Determine the [X, Y] coordinate at the center of the cell enclosing the given text.  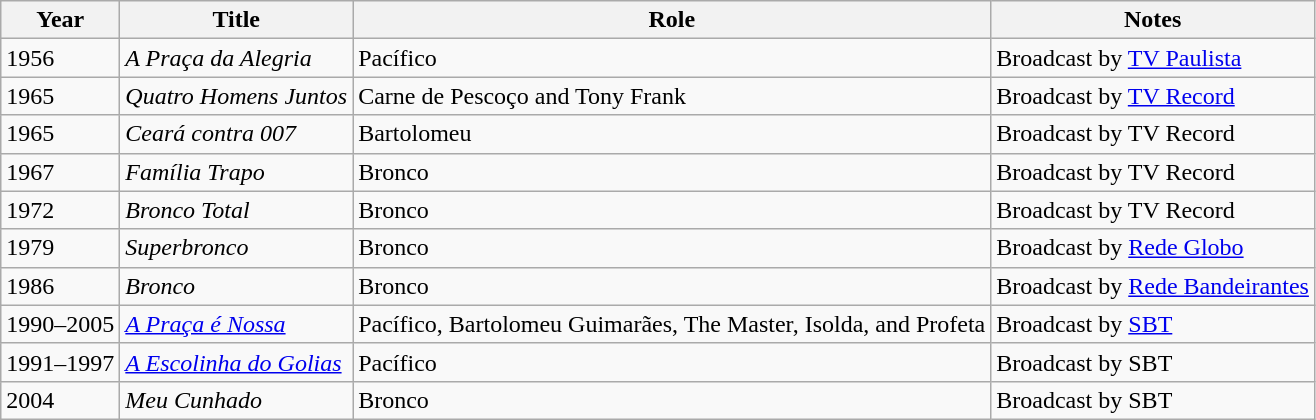
Pacífico, Bartolomeu Guimarães, The Master, Isolda, and Profeta [672, 324]
Broadcast by Rede Bandeirantes [1153, 286]
1979 [60, 248]
Quatro Homens Juntos [236, 96]
Meu Cunhado [236, 400]
Bartolomeu [672, 134]
Broadcast by Rede Globo [1153, 248]
2004 [60, 400]
Broadcast by TV Paulista [1153, 58]
Bronco Total [236, 210]
Carne de Pescoço and Tony Frank [672, 96]
Notes [1153, 20]
A Praça da Alegria [236, 58]
1990–2005 [60, 324]
A Escolinha do Golias [236, 362]
Title [236, 20]
A Praça é Nossa [236, 324]
Superbronco [236, 248]
1956 [60, 58]
Role [672, 20]
Família Trapo [236, 172]
1991–1997 [60, 362]
1967 [60, 172]
Ceará contra 007 [236, 134]
Year [60, 20]
1972 [60, 210]
1986 [60, 286]
